Find where the given text appears and provide that cell's center as [x, y] coordinate. 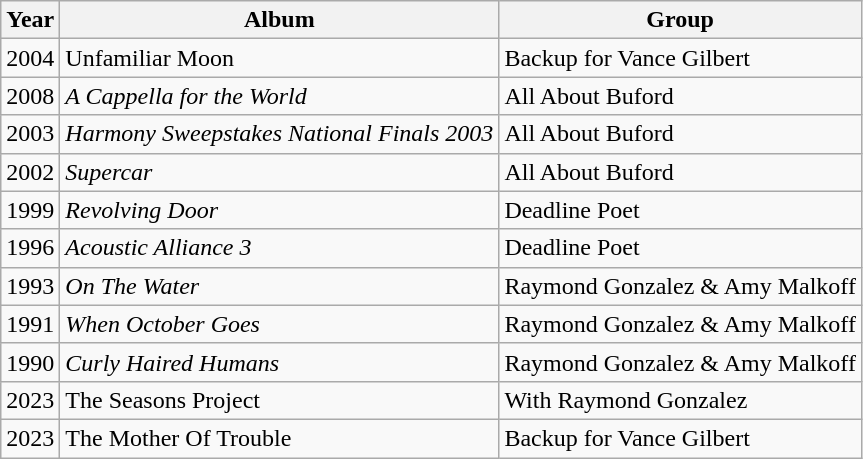
Curly Haired Humans [280, 362]
Harmony Sweepstakes National Finals 2003 [280, 134]
2002 [30, 172]
1999 [30, 210]
1990 [30, 362]
A Cappella for the World [280, 96]
When October Goes [280, 324]
The Seasons Project [280, 400]
Supercar [280, 172]
On The Water [280, 286]
The Mother Of Trouble [280, 438]
2008 [30, 96]
1996 [30, 248]
2004 [30, 58]
Acoustic Alliance 3 [280, 248]
Group [680, 20]
Revolving Door [280, 210]
Year [30, 20]
2003 [30, 134]
1991 [30, 324]
Album [280, 20]
1993 [30, 286]
With Raymond Gonzalez [680, 400]
Unfamiliar Moon [280, 58]
